Scan for the cell matching the given text and deliver its (x, y) coordinate at center. 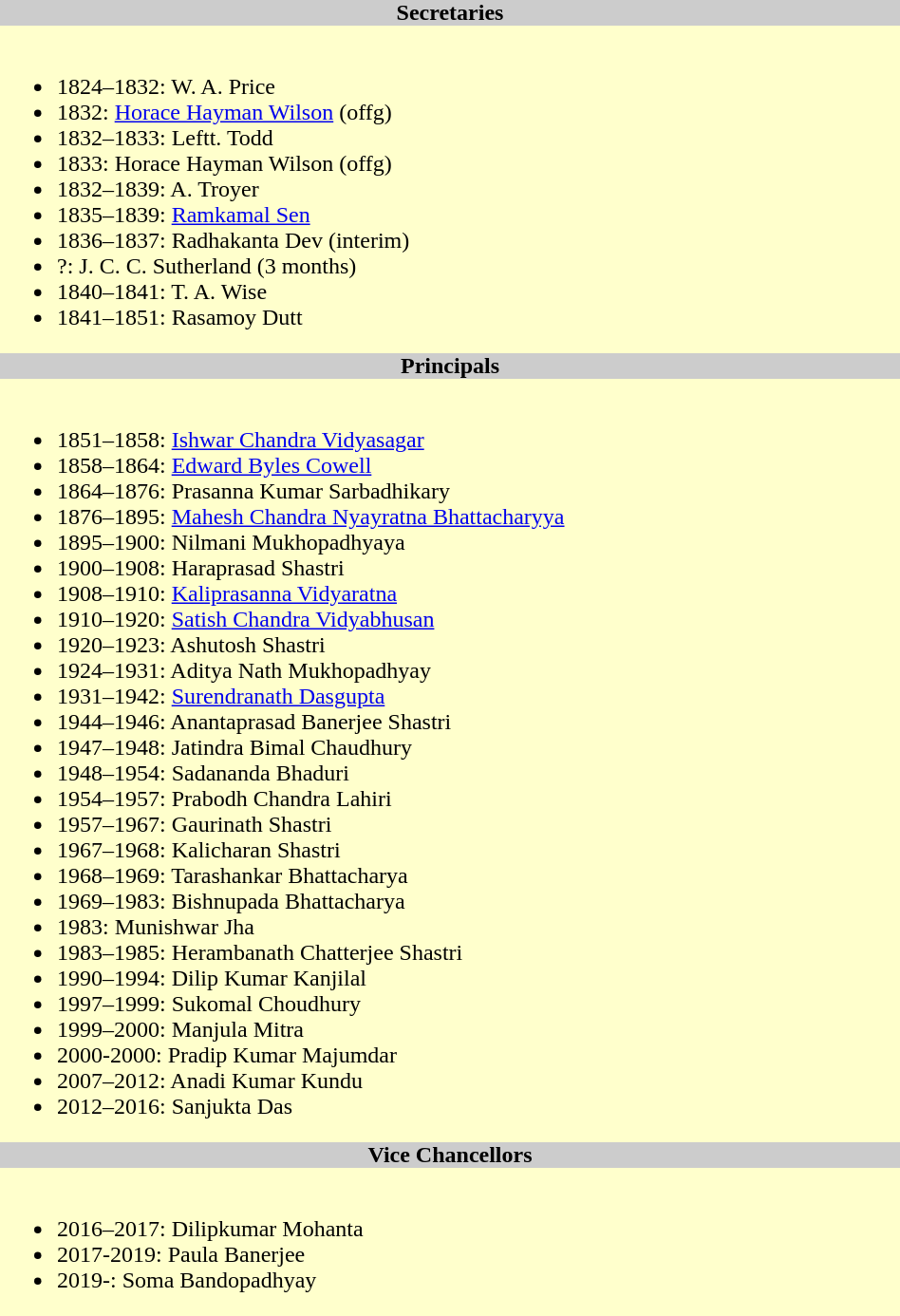
Principals (450, 367)
2016–2017: Dilipkumar Mohanta2017-2019: Paula Banerjee2019-: Soma Bandopadhyay (450, 1242)
Secretaries (450, 13)
Vice Chancellors (450, 1155)
